Extract the (X, Y) coordinate from the center of the cell holding the provided text.  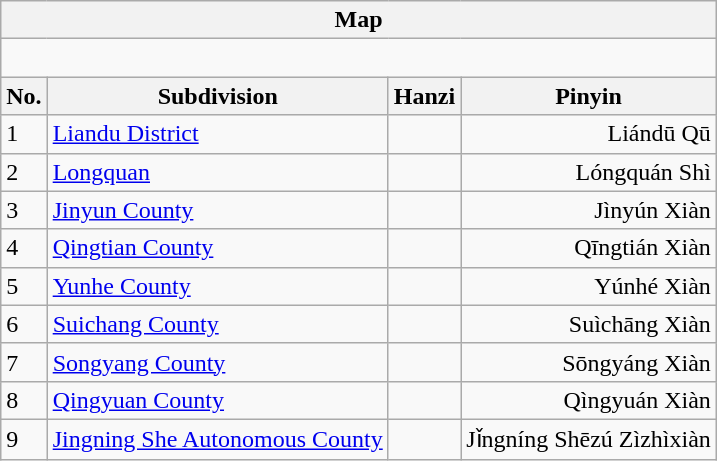
Jingning She Autonomous County (218, 439)
Pinyin (589, 96)
Sōngyáng Xiàn (589, 362)
Map (359, 20)
Liandu District (218, 134)
7 (24, 362)
Songyang County (218, 362)
Longquan (218, 172)
1 (24, 134)
Jìnyún Xiàn (589, 210)
3 (24, 210)
Qīngtián Xiàn (589, 248)
Qingyuan County (218, 400)
Subdivision (218, 96)
Suichang County (218, 324)
Qingtian County (218, 248)
No. (24, 96)
Jǐngníng Shēzú Zìzhìxiàn (589, 439)
2 (24, 172)
9 (24, 439)
6 (24, 324)
Qìngyuán Xiàn (589, 400)
8 (24, 400)
4 (24, 248)
Suìchāng Xiàn (589, 324)
Liándū Qū (589, 134)
Lóngquán Shì (589, 172)
Hanzi (424, 96)
Jinyun County (218, 210)
Yúnhé Xiàn (589, 286)
Yunhe County (218, 286)
5 (24, 286)
